Pinpoint the cell where the given text exists, returning its (x, y) midpoint coordinate. 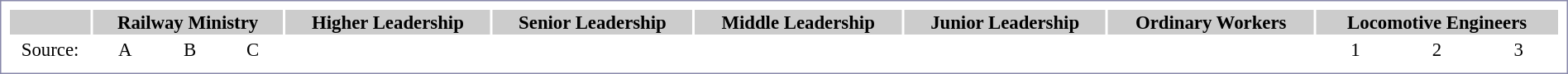
3 (1518, 49)
Source: (50, 49)
2 (1437, 49)
Middle Leadership (798, 22)
Ordinary Workers (1211, 22)
Railway Ministry (188, 22)
Locomotive Engineers (1437, 22)
A (125, 49)
Senior Leadership (592, 22)
B (190, 49)
C (253, 49)
Junior Leadership (1005, 22)
1 (1355, 49)
Higher Leadership (388, 22)
